Output the (X, Y) coordinate of the center of the cell containing the given text.  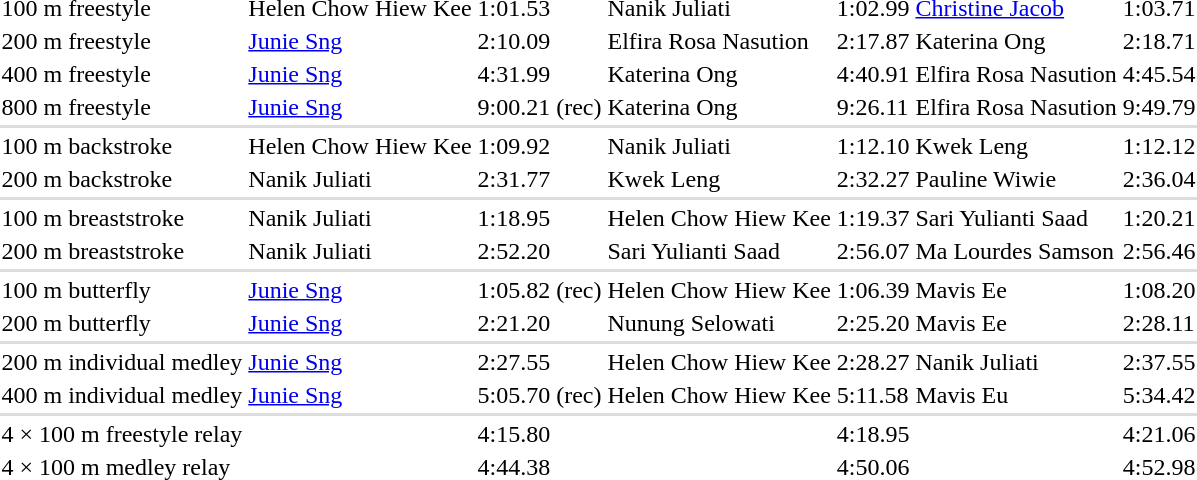
4:45.54 (1159, 74)
1:19.37 (873, 218)
Pauline Wiwie (1016, 179)
2:56.46 (1159, 251)
200 m breaststroke (122, 251)
4:18.95 (873, 434)
4 × 100 m freestyle relay (122, 434)
4:15.80 (540, 434)
2:52.20 (540, 251)
1:06.39 (873, 290)
5:05.70 (rec) (540, 395)
4:40.91 (873, 74)
2:28.11 (1159, 323)
2:10.09 (540, 41)
2:25.20 (873, 323)
1:08.20 (1159, 290)
1:12.12 (1159, 146)
9:26.11 (873, 107)
200 m backstroke (122, 179)
1:05.82 (rec) (540, 290)
200 m butterfly (122, 323)
9:49.79 (1159, 107)
5:11.58 (873, 395)
2:37.55 (1159, 362)
100 m butterfly (122, 290)
Nunung Selowati (719, 323)
5:34.42 (1159, 395)
9:00.21 (rec) (540, 107)
4:21.06 (1159, 434)
1:20.21 (1159, 218)
Mavis Eu (1016, 395)
2:18.71 (1159, 41)
2:36.04 (1159, 179)
1:12.10 (873, 146)
1:09.92 (540, 146)
1:18.95 (540, 218)
2:21.20 (540, 323)
2:32.27 (873, 179)
800 m freestyle (122, 107)
100 m breaststroke (122, 218)
2:27.55 (540, 362)
400 m freestyle (122, 74)
2:56.07 (873, 251)
2:31.77 (540, 179)
Ma Lourdes Samson (1016, 251)
400 m individual medley (122, 395)
2:28.27 (873, 362)
200 m freestyle (122, 41)
2:17.87 (873, 41)
100 m backstroke (122, 146)
4:31.99 (540, 74)
200 m individual medley (122, 362)
